Identify which cell holds the provided text, then report its [x, y] central coordinate. 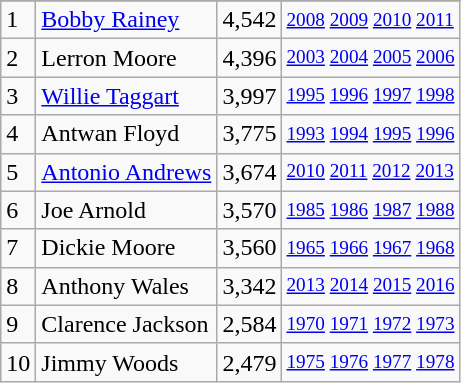
Clarence Jackson [126, 324]
Jimmy Woods [126, 362]
3,342 [250, 286]
2003 2004 2005 2006 [370, 58]
1993 1994 1995 1996 [370, 134]
Willie Taggart [126, 96]
10 [18, 362]
1975 1976 1977 1978 [370, 362]
9 [18, 324]
Lerron Moore [126, 58]
Anthony Wales [126, 286]
Dickie Moore [126, 248]
1985 1986 1987 1988 [370, 210]
4,396 [250, 58]
3,570 [250, 210]
3 [18, 96]
Joe Arnold [126, 210]
3,674 [250, 172]
2008 2009 2010 2011 [370, 20]
Antwan Floyd [126, 134]
2,584 [250, 324]
1995 1996 1997 1998 [370, 96]
3,997 [250, 96]
2010 2011 2012 2013 [370, 172]
8 [18, 286]
1970 1971 1972 1973 [370, 324]
2 [18, 58]
1965 1966 1967 1968 [370, 248]
7 [18, 248]
1 [18, 20]
5 [18, 172]
2,479 [250, 362]
6 [18, 210]
Antonio Andrews [126, 172]
4,542 [250, 20]
3,775 [250, 134]
4 [18, 134]
Bobby Rainey [126, 20]
3,560 [250, 248]
2013 2014 2015 2016 [370, 286]
